For the text-containing cell, return its midpoint in (x, y) coordinate format. 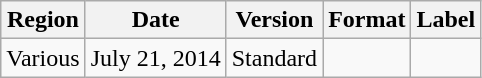
July 21, 2014 (156, 58)
Date (156, 20)
Region (43, 20)
Label (446, 20)
Various (43, 58)
Version (274, 20)
Standard (274, 58)
Format (367, 20)
